Return (x, y) of the center of cell containing provided text 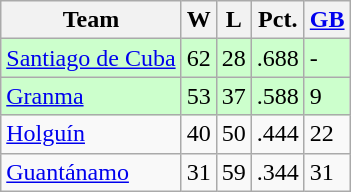
Pct. (278, 20)
40 (198, 134)
28 (234, 58)
Granma (91, 96)
Team (91, 20)
.344 (278, 172)
22 (327, 134)
L (234, 20)
Holguín (91, 134)
W (198, 20)
- (327, 58)
37 (234, 96)
.444 (278, 134)
62 (198, 58)
.588 (278, 96)
53 (198, 96)
9 (327, 96)
Guantánamo (91, 172)
59 (234, 172)
50 (234, 134)
Santiago de Cuba (91, 58)
GB (327, 20)
.688 (278, 58)
